Locate the cell with the specified text and output its (X, Y) center coordinate. 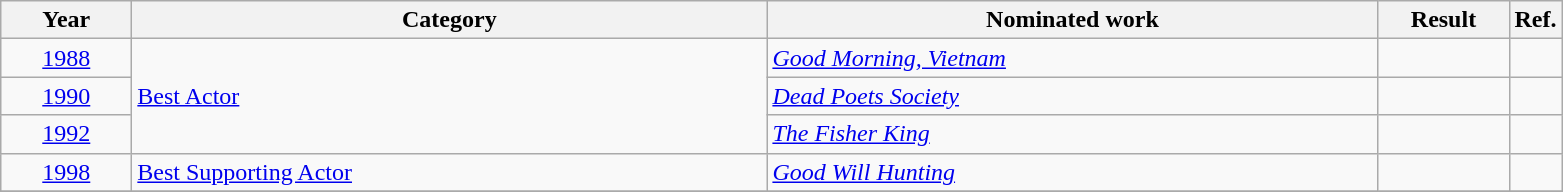
1998 (66, 172)
Best Supporting Actor (450, 172)
Ref. (1536, 20)
1990 (66, 96)
Best Actor (450, 96)
Dead Poets Society (1072, 96)
Result (1444, 20)
Good Will Hunting (1072, 172)
1992 (66, 134)
Good Morning, Vietnam (1072, 58)
1988 (66, 58)
Category (450, 20)
Nominated work (1072, 20)
Year (66, 20)
The Fisher King (1072, 134)
